Provide the [X, Y] coordinate of the cell's center where the given text is located.  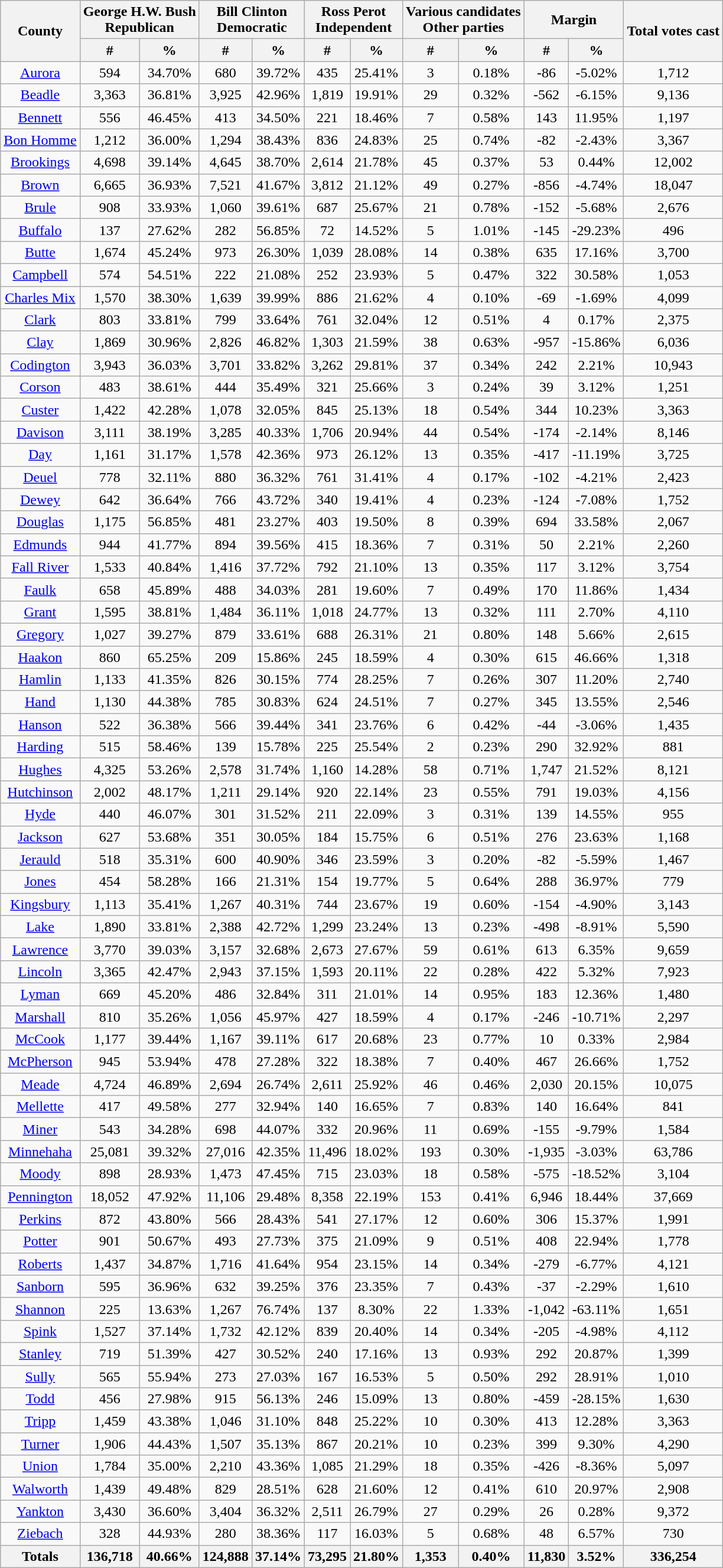
306 [546, 1219]
5,097 [673, 1466]
41.67% [278, 185]
10,075 [673, 1084]
-4.98% [597, 1331]
42.12% [278, 1331]
0.50% [491, 1377]
14.52% [377, 230]
1,039 [327, 252]
0.20% [491, 859]
45.89% [169, 589]
0.18% [491, 73]
26.30% [278, 252]
277 [226, 1107]
38.36% [278, 1534]
40.31% [278, 904]
-9.79% [597, 1129]
166 [226, 882]
1,484 [226, 612]
27,016 [226, 1152]
624 [327, 702]
1,434 [673, 589]
2,210 [226, 1466]
19.91% [377, 95]
15.75% [377, 837]
63,786 [673, 1152]
32.04% [377, 320]
-5.02% [597, 73]
23.59% [377, 859]
21.80% [377, 1556]
40.33% [278, 432]
111 [546, 612]
467 [546, 1062]
Grant [40, 612]
36.81% [169, 95]
444 [226, 387]
-459 [546, 1399]
1.33% [491, 1309]
2,546 [673, 702]
Harding [40, 747]
18,052 [110, 1197]
Lincoln [40, 972]
627 [110, 837]
810 [110, 1016]
39.03% [169, 949]
1,085 [327, 1466]
124,888 [226, 1556]
1,639 [226, 297]
417 [110, 1107]
340 [327, 500]
-279 [546, 1264]
456 [110, 1399]
280 [226, 1534]
32.05% [278, 410]
4,099 [673, 297]
2,423 [673, 477]
58.28% [169, 882]
2,615 [673, 634]
14.55% [597, 814]
42.47% [169, 972]
Corson [40, 387]
408 [546, 1241]
38.30% [169, 297]
0.44% [597, 162]
26.66% [597, 1062]
1,906 [110, 1444]
44.93% [169, 1534]
11,106 [226, 1197]
336,254 [673, 1556]
-86 [546, 73]
Gregory [40, 634]
-246 [546, 1016]
0.24% [491, 387]
65.25% [169, 657]
1,610 [673, 1286]
955 [673, 814]
1,211 [226, 792]
4,724 [110, 1084]
288 [546, 882]
18.36% [377, 545]
38.19% [169, 432]
4,112 [673, 1331]
39.56% [278, 545]
1,578 [226, 455]
2,611 [327, 1084]
27.62% [169, 230]
Roberts [40, 1264]
26.74% [278, 1084]
2.70% [597, 612]
21.52% [597, 770]
54.51% [169, 275]
799 [226, 320]
0.38% [491, 252]
38 [431, 343]
1,716 [226, 1264]
8,146 [673, 432]
839 [327, 1331]
881 [673, 747]
13.63% [169, 1309]
0.95% [491, 994]
954 [327, 1264]
9.30% [597, 1444]
240 [327, 1354]
541 [327, 1219]
3,701 [226, 365]
10.23% [597, 410]
Ross PerotIndependent [353, 20]
Buffalo [40, 230]
1,078 [226, 410]
-205 [546, 1331]
-957 [546, 343]
301 [226, 814]
25.92% [377, 1084]
27.98% [169, 1399]
376 [327, 1286]
24.51% [377, 702]
-3.06% [597, 725]
632 [226, 1286]
26 [546, 1511]
-18.52% [597, 1174]
Hyde [40, 814]
3,262 [327, 365]
0.55% [491, 792]
41.35% [169, 680]
20.96% [377, 1129]
901 [110, 1241]
20.11% [377, 972]
Pennington [40, 1197]
886 [327, 297]
28.91% [597, 1377]
1,197 [673, 118]
556 [110, 118]
841 [673, 1107]
28.93% [169, 1174]
16.64% [597, 1107]
1,294 [226, 140]
-562 [546, 95]
2,614 [327, 162]
222 [226, 275]
21.08% [278, 275]
21.10% [377, 567]
Faulk [40, 589]
321 [327, 387]
38.70% [278, 162]
211 [327, 814]
2,375 [673, 320]
-63.11% [597, 1309]
12,002 [673, 162]
143 [546, 118]
658 [110, 589]
44.43% [169, 1444]
George H.W. BushRepublican [139, 20]
1,027 [110, 634]
346 [327, 859]
44 [431, 432]
0.69% [491, 1129]
Clark [40, 320]
28.51% [278, 1489]
-6.77% [597, 1264]
72 [327, 230]
11.95% [597, 118]
719 [110, 1354]
43.38% [169, 1422]
1,130 [110, 702]
25.66% [377, 387]
493 [226, 1241]
1,175 [110, 522]
34.50% [278, 118]
46 [431, 1084]
Brule [40, 207]
26.12% [377, 455]
-417 [546, 455]
0.39% [491, 522]
Marshall [40, 1016]
19 [431, 904]
35.31% [169, 859]
Campbell [40, 275]
25.54% [377, 747]
40.90% [278, 859]
30.58% [597, 275]
680 [226, 73]
2,694 [226, 1084]
-3.03% [597, 1152]
13.55% [597, 702]
483 [110, 387]
-1,935 [546, 1152]
37.15% [278, 972]
14.28% [377, 770]
2,908 [673, 1489]
33.61% [278, 634]
Union [40, 1466]
-4.21% [597, 477]
Bill ClintonDemocratic [252, 20]
1,161 [110, 455]
Ziebach [40, 1534]
18,047 [673, 185]
11 [431, 1129]
1,353 [431, 1556]
478 [226, 1062]
43.72% [278, 500]
21.78% [377, 162]
1,706 [327, 432]
19.41% [377, 500]
33.82% [278, 365]
867 [327, 1444]
36.11% [278, 612]
37 [431, 365]
193 [431, 1152]
148 [546, 634]
30.52% [278, 1354]
20.15% [597, 1084]
610 [546, 1489]
35.00% [169, 1466]
628 [327, 1489]
574 [110, 275]
9 [431, 1241]
615 [546, 657]
45.24% [169, 252]
10,943 [673, 365]
594 [110, 73]
21.31% [278, 882]
Mellette [40, 1107]
35.41% [169, 904]
6,036 [673, 343]
46.07% [169, 814]
15.09% [377, 1399]
58 [431, 770]
Stanley [40, 1354]
22.14% [377, 792]
170 [546, 589]
-145 [546, 230]
31.17% [169, 455]
-69 [546, 297]
920 [327, 792]
481 [226, 522]
48 [546, 1534]
47.92% [169, 1197]
Jackson [40, 837]
-498 [546, 927]
307 [546, 680]
774 [327, 680]
Aurora [40, 73]
-155 [546, 1129]
-44 [546, 725]
826 [226, 680]
785 [226, 702]
209 [226, 657]
-2.43% [597, 140]
1,467 [673, 859]
Hand [40, 702]
Bennett [40, 118]
252 [327, 275]
0.42% [491, 725]
44.07% [278, 1129]
183 [546, 994]
43.36% [278, 1466]
1,168 [673, 837]
32.68% [278, 949]
454 [110, 882]
55.94% [169, 1377]
8,121 [673, 770]
3,812 [327, 185]
23.93% [377, 275]
30.83% [278, 702]
20.40% [377, 1331]
2,030 [546, 1084]
Hamlin [40, 680]
399 [546, 1444]
791 [546, 792]
6,665 [110, 185]
18.44% [597, 1197]
22.94% [597, 1241]
8 [431, 522]
25.41% [377, 73]
332 [327, 1129]
2 [431, 747]
21.09% [377, 1241]
Minnehaha [40, 1152]
39.32% [169, 1152]
515 [110, 747]
0.61% [491, 949]
2,673 [327, 949]
Brookings [40, 162]
County [40, 31]
2,511 [327, 1511]
Lake [40, 927]
48.17% [169, 792]
565 [110, 1377]
245 [327, 657]
Sanborn [40, 1286]
1,018 [327, 612]
Charles Mix [40, 297]
7,923 [673, 972]
Various candidatesOther parties [464, 20]
1,480 [673, 994]
3,725 [673, 455]
715 [327, 1174]
276 [546, 837]
6.57% [597, 1534]
730 [673, 1534]
28.08% [377, 252]
Deuel [40, 477]
4,121 [673, 1264]
522 [110, 725]
-154 [546, 904]
23.76% [377, 725]
42.35% [278, 1152]
Dewey [40, 500]
0.49% [491, 589]
1,570 [110, 297]
221 [327, 118]
4,290 [673, 1444]
2,002 [110, 792]
944 [110, 545]
23.24% [377, 927]
-5.59% [597, 859]
Miner [40, 1129]
341 [327, 725]
30.05% [278, 837]
1,318 [673, 657]
12.28% [597, 1422]
25.13% [377, 410]
45 [431, 162]
7,521 [226, 185]
698 [226, 1129]
1,056 [226, 1016]
36.96% [169, 1286]
-28.15% [597, 1399]
42.36% [278, 455]
43.80% [169, 1219]
669 [110, 994]
4,156 [673, 792]
44.38% [169, 702]
2,578 [226, 770]
Spink [40, 1331]
76.74% [278, 1309]
McCook [40, 1039]
39.25% [278, 1286]
860 [110, 657]
73,295 [327, 1556]
53 [546, 162]
3,404 [226, 1511]
1,732 [226, 1331]
19.50% [377, 522]
21.12% [377, 185]
39 [546, 387]
12.36% [597, 994]
27 [431, 1511]
Turner [40, 1444]
39.27% [169, 634]
3,754 [673, 567]
273 [226, 1377]
4,325 [110, 770]
1,584 [673, 1129]
1,747 [546, 770]
39.99% [278, 297]
792 [327, 567]
-11.19% [597, 455]
37.72% [278, 567]
Edmunds [40, 545]
Hughes [40, 770]
1,435 [673, 725]
29 [431, 95]
688 [327, 634]
3,925 [226, 95]
3,365 [110, 972]
351 [226, 837]
53.26% [169, 770]
Davison [40, 432]
40.66% [169, 1556]
53.94% [169, 1062]
Margin [574, 20]
46.45% [169, 118]
11.86% [597, 589]
Meade [40, 1084]
23.03% [377, 1174]
1,212 [110, 140]
3,430 [110, 1511]
5,590 [673, 927]
Lawrence [40, 949]
1,177 [110, 1039]
46.66% [597, 657]
-174 [546, 432]
36.38% [169, 725]
167 [327, 1377]
-6.15% [597, 95]
0.29% [491, 1511]
29.14% [278, 792]
0.46% [491, 1084]
11.20% [597, 680]
290 [546, 747]
1,527 [110, 1331]
1,778 [673, 1241]
1,507 [226, 1444]
25.67% [377, 207]
Codington [40, 365]
5.32% [597, 972]
-29.23% [597, 230]
Day [40, 455]
1,712 [673, 73]
0.26% [491, 680]
20.21% [377, 1444]
613 [546, 949]
Moody [40, 1174]
23.35% [377, 1286]
42.72% [278, 927]
38.61% [169, 387]
1,416 [226, 567]
136,718 [110, 1556]
Clay [40, 343]
3,157 [226, 949]
635 [546, 252]
-8.36% [597, 1466]
872 [110, 1219]
24.83% [377, 140]
28.25% [377, 680]
20.94% [377, 432]
-4.74% [597, 185]
46.89% [169, 1084]
3,285 [226, 432]
32.92% [597, 747]
242 [546, 365]
26.79% [377, 1511]
744 [327, 904]
50.67% [169, 1241]
Shannon [40, 1309]
42.28% [169, 410]
27.67% [377, 949]
1,593 [327, 972]
-2.14% [597, 432]
Haakon [40, 657]
543 [110, 1129]
836 [327, 140]
19.03% [597, 792]
11,496 [327, 1152]
31.41% [377, 477]
-575 [546, 1174]
25.22% [377, 1422]
3,367 [673, 140]
50 [546, 545]
16.65% [377, 1107]
1,439 [110, 1489]
3,104 [673, 1174]
518 [110, 859]
-426 [546, 1466]
27.28% [278, 1062]
23.15% [377, 1264]
0.33% [597, 1039]
344 [546, 410]
945 [110, 1062]
39.72% [278, 73]
41.64% [278, 1264]
-152 [546, 207]
1,160 [327, 770]
27.03% [278, 1377]
6.35% [597, 949]
21.01% [377, 994]
Walworth [40, 1489]
27.73% [278, 1241]
19.60% [377, 589]
53.68% [169, 837]
Total votes cast [673, 31]
Bon Homme [40, 140]
51.39% [169, 1354]
46.82% [278, 343]
Custer [40, 410]
32.84% [278, 994]
2,984 [673, 1039]
403 [327, 522]
45.97% [278, 1016]
9,136 [673, 95]
20.87% [597, 1354]
848 [327, 1422]
Hutchinson [40, 792]
0.64% [491, 882]
766 [226, 500]
-102 [546, 477]
34.28% [169, 1129]
3,111 [110, 432]
-15.86% [597, 343]
21.62% [377, 297]
36.03% [169, 365]
36.97% [597, 882]
-7.08% [597, 500]
31.10% [278, 1422]
3,943 [110, 365]
2,067 [673, 522]
486 [226, 994]
26.31% [377, 634]
Brown [40, 185]
Todd [40, 1399]
Hanson [40, 725]
-1,042 [546, 1309]
440 [110, 814]
2,740 [673, 680]
Potter [40, 1241]
1,595 [110, 612]
36.60% [169, 1511]
-856 [546, 185]
0.47% [491, 275]
38.43% [278, 140]
2,297 [673, 1016]
2,676 [673, 207]
-10.71% [597, 1016]
34.87% [169, 1264]
25 [431, 140]
4,698 [110, 162]
246 [327, 1399]
23.27% [278, 522]
McPherson [40, 1062]
595 [110, 1286]
2,260 [673, 545]
1.01% [491, 230]
11,830 [546, 1556]
879 [226, 634]
15.37% [597, 1219]
0.74% [491, 140]
40.84% [169, 567]
25,081 [110, 1152]
0.37% [491, 162]
-37 [546, 1286]
3.52% [597, 1556]
422 [546, 972]
38.81% [169, 612]
22.19% [377, 1197]
0.78% [491, 207]
915 [226, 1399]
41.77% [169, 545]
8.30% [377, 1309]
33.93% [169, 207]
3,143 [673, 904]
-5.68% [597, 207]
496 [673, 230]
1,651 [673, 1309]
687 [327, 207]
375 [327, 1241]
4,110 [673, 612]
1,674 [110, 252]
-124 [546, 500]
49.48% [169, 1489]
9,659 [673, 949]
35.26% [169, 1016]
0.68% [491, 1534]
1,399 [673, 1354]
45.20% [169, 994]
1,251 [673, 387]
3,700 [673, 252]
23.67% [377, 904]
21.29% [377, 1466]
29.48% [278, 1197]
59 [431, 949]
1,053 [673, 275]
311 [327, 994]
642 [110, 500]
36.93% [169, 185]
-4.90% [597, 904]
49 [431, 185]
-8.91% [597, 927]
21.59% [377, 343]
39.14% [169, 162]
694 [546, 522]
0.10% [491, 297]
894 [226, 545]
-2.29% [597, 1286]
Kingsbury [40, 904]
829 [226, 1489]
Tripp [40, 1422]
20.97% [597, 1489]
Perkins [40, 1219]
37,669 [673, 1197]
32.94% [278, 1107]
328 [110, 1534]
56.13% [278, 1399]
1,869 [110, 343]
1,630 [673, 1399]
1,422 [110, 410]
24.77% [377, 612]
1,473 [226, 1174]
1,299 [327, 927]
22.09% [377, 814]
898 [110, 1174]
Butte [40, 252]
880 [226, 477]
16.03% [377, 1534]
30.15% [278, 680]
1,784 [110, 1466]
36.64% [169, 500]
18.46% [377, 118]
18.02% [377, 1152]
3,770 [110, 949]
282 [226, 230]
415 [327, 545]
1,991 [673, 1219]
1,167 [226, 1039]
1,010 [673, 1377]
27.17% [377, 1219]
29.81% [377, 365]
4,645 [226, 162]
1,459 [110, 1422]
39.11% [278, 1039]
1,113 [110, 904]
1,046 [226, 1422]
Douglas [40, 522]
8,358 [327, 1197]
1,890 [110, 927]
1,060 [226, 207]
435 [327, 73]
2,826 [226, 343]
0.63% [491, 343]
36.00% [169, 140]
0.93% [491, 1354]
34.70% [169, 73]
15.78% [278, 747]
19.77% [377, 882]
33.64% [278, 320]
803 [110, 320]
0.43% [491, 1286]
Yankton [40, 1511]
39.61% [278, 207]
345 [546, 702]
Jones [40, 882]
21.60% [377, 1489]
184 [327, 837]
488 [226, 589]
35.13% [278, 1444]
617 [327, 1039]
20.68% [377, 1039]
153 [431, 1197]
5.66% [597, 634]
2,943 [226, 972]
0.77% [491, 1039]
1,303 [327, 343]
0.71% [491, 770]
47.45% [278, 1174]
154 [327, 882]
31.74% [278, 770]
1,437 [110, 1264]
23.63% [597, 837]
Sully [40, 1377]
18.38% [377, 1062]
31.52% [278, 814]
34.03% [278, 589]
35.49% [278, 387]
281 [327, 589]
2,388 [226, 927]
-1.69% [597, 297]
600 [226, 859]
15.86% [278, 657]
49.58% [169, 1107]
Jerauld [40, 859]
33.58% [597, 522]
Beadle [40, 95]
779 [673, 882]
908 [110, 207]
28.43% [278, 1219]
778 [110, 477]
58.46% [169, 747]
Lyman [40, 994]
1,819 [327, 95]
1,133 [110, 680]
0.83% [491, 1107]
30.96% [169, 343]
32.11% [169, 477]
9,372 [673, 1511]
16.53% [377, 1377]
42.96% [278, 95]
Fall River [40, 567]
845 [327, 410]
Totals [40, 1556]
6,946 [546, 1197]
1,533 [110, 567]
